Locate the cell with the specified text and output its [x, y] center coordinate. 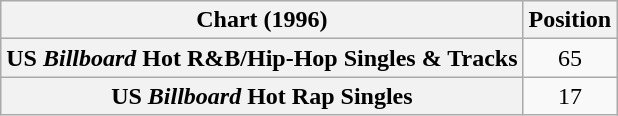
Position [570, 20]
US Billboard Hot R&B/Hip-Hop Singles & Tracks [262, 58]
Chart (1996) [262, 20]
65 [570, 58]
US Billboard Hot Rap Singles [262, 96]
17 [570, 96]
